Determine the (X, Y) coordinate at the center of the cell enclosing the given text.  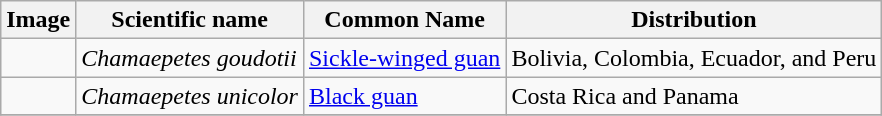
Image (38, 20)
Chamaepetes goudotii (190, 58)
Costa Rica and Panama (694, 96)
Bolivia, Colombia, Ecuador, and Peru (694, 58)
Distribution (694, 20)
Black guan (404, 96)
Sickle-winged guan (404, 58)
Scientific name (190, 20)
Chamaepetes unicolor (190, 96)
Common Name (404, 20)
